Capture the cell that displays the provided text and extract its [X, Y] central coordinate. 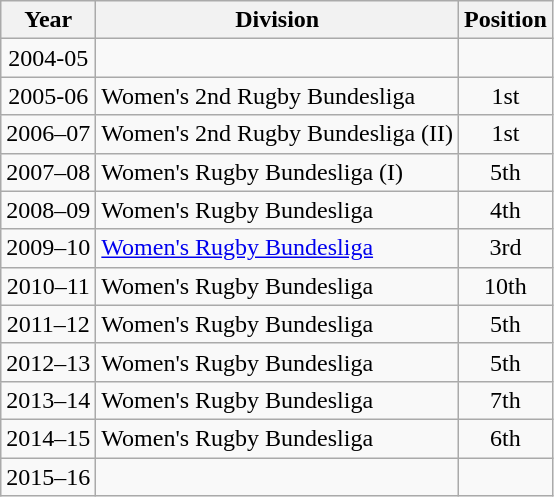
Women's 2nd Rugby Bundesliga (II) [278, 134]
2009–10 [48, 248]
10th [506, 286]
Women's 2nd Rugby Bundesliga [278, 96]
2007–08 [48, 172]
Position [506, 20]
2013–14 [48, 400]
6th [506, 438]
2010–11 [48, 286]
2008–09 [48, 210]
2015–16 [48, 477]
2006–07 [48, 134]
2005-06 [48, 96]
Year [48, 20]
2014–15 [48, 438]
2011–12 [48, 324]
2012–13 [48, 362]
4th [506, 210]
Division [278, 20]
2004-05 [48, 58]
7th [506, 400]
Women's Rugby Bundesliga (I) [278, 172]
3rd [506, 248]
